Pinpoint the cell where the given text exists, returning its [x, y] midpoint coordinate. 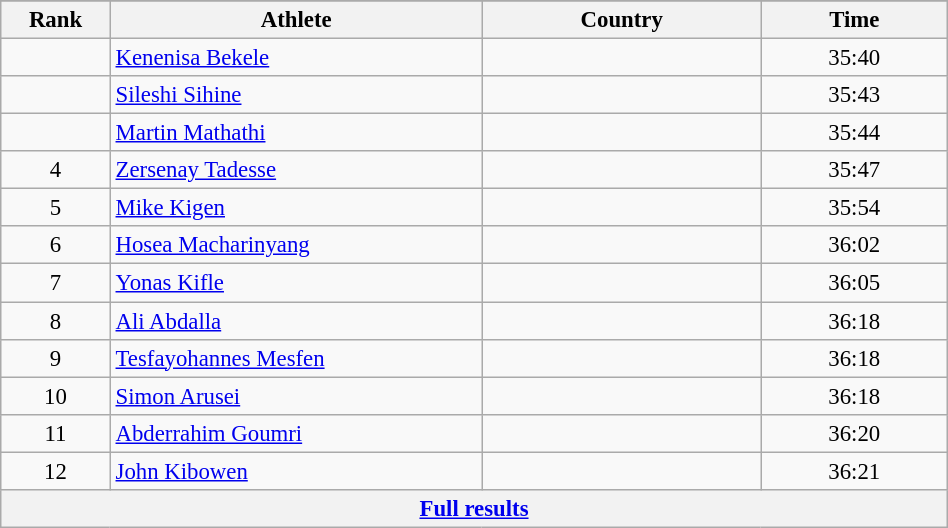
35:54 [854, 208]
Ali Abdalla [296, 321]
4 [56, 170]
36:05 [854, 283]
Zersenay Tadesse [296, 170]
Rank [56, 20]
12 [56, 471]
Martin Mathathi [296, 133]
8 [56, 321]
5 [56, 208]
6 [56, 245]
10 [56, 396]
Full results [474, 509]
36:20 [854, 433]
9 [56, 358]
Kenenisa Bekele [296, 58]
36:02 [854, 245]
Simon Arusei [296, 396]
Athlete [296, 20]
Country [622, 20]
35:44 [854, 133]
36:21 [854, 471]
Tesfayohannes Mesfen [296, 358]
11 [56, 433]
Abderrahim Goumri [296, 433]
35:40 [854, 58]
35:43 [854, 95]
7 [56, 283]
Time [854, 20]
John Kibowen [296, 471]
Hosea Macharinyang [296, 245]
Mike Kigen [296, 208]
Yonas Kifle [296, 283]
Sileshi Sihine [296, 95]
35:47 [854, 170]
